Locate the cell with the specified text and output its [x, y] center coordinate. 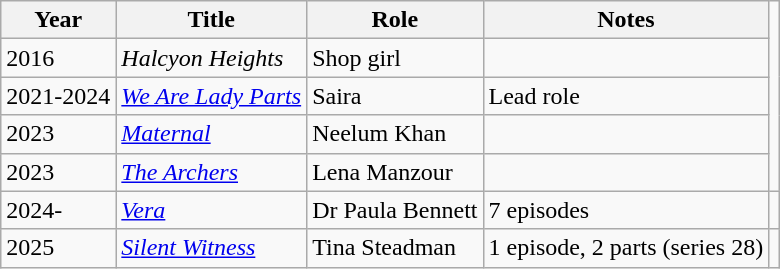
Year [58, 20]
1 episode, 2 parts (series 28) [626, 248]
Notes [626, 20]
Title [212, 20]
Saira [395, 96]
Role [395, 20]
Halcyon Heights [212, 58]
Lena Manzour [395, 172]
The Archers [212, 172]
Shop girl [395, 58]
We Are Lady Parts [212, 96]
Neelum Khan [395, 134]
Tina Steadman [395, 248]
Lead role [626, 96]
Dr Paula Bennett [395, 210]
2016 [58, 58]
Maternal [212, 134]
2021-2024 [58, 96]
2025 [58, 248]
7 episodes [626, 210]
Vera [212, 210]
2024- [58, 210]
Silent Witness [212, 248]
